Provide the [X, Y] coordinate of the cell's center where the given text is located.  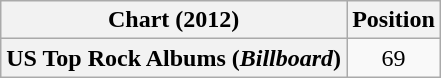
69 [394, 58]
US Top Rock Albums (Billboard) [174, 58]
Position [394, 20]
Chart (2012) [174, 20]
